Scan for the cell matching the given text and deliver its (X, Y) coordinate at center. 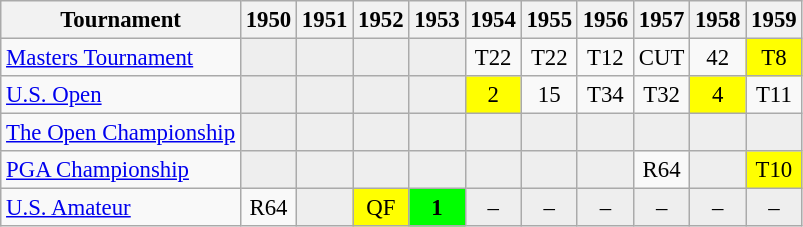
U.S. Amateur (121, 208)
T8 (774, 58)
4 (718, 95)
1955 (549, 20)
1953 (437, 20)
T11 (774, 95)
T12 (605, 58)
15 (549, 95)
1956 (605, 20)
Tournament (121, 20)
42 (718, 58)
1958 (718, 20)
T34 (605, 95)
CUT (661, 58)
Masters Tournament (121, 58)
1957 (661, 20)
1959 (774, 20)
1950 (268, 20)
PGA Championship (121, 170)
1951 (325, 20)
1952 (381, 20)
1 (437, 208)
QF (381, 208)
T10 (774, 170)
2 (493, 95)
T32 (661, 95)
The Open Championship (121, 133)
U.S. Open (121, 95)
1954 (493, 20)
